Provide the [x, y] coordinate of the cell's center where the given text is located.  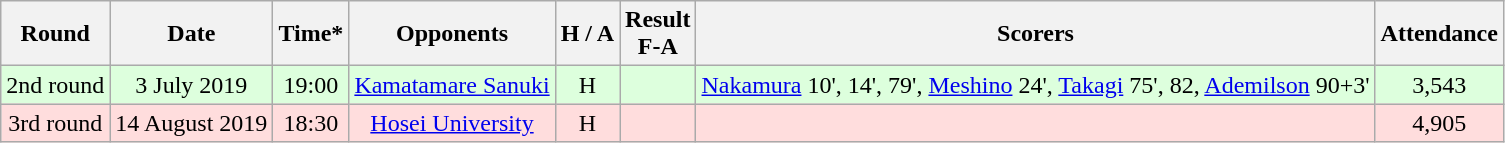
Date [192, 34]
2nd round [56, 85]
Hosei University [452, 123]
19:00 [311, 85]
3,543 [1439, 85]
Round [56, 34]
3rd round [56, 123]
18:30 [311, 123]
4,905 [1439, 123]
3 July 2019 [192, 85]
Kamatamare Sanuki [452, 85]
Scorers [1036, 34]
H / A [587, 34]
ResultF-A [658, 34]
Opponents [452, 34]
Time* [311, 34]
Nakamura 10', 14', 79', Meshino 24', Takagi 75', 82, Ademilson 90+3' [1036, 85]
Attendance [1439, 34]
14 August 2019 [192, 123]
